Identify which cell holds the provided text, then report its (x, y) central coordinate. 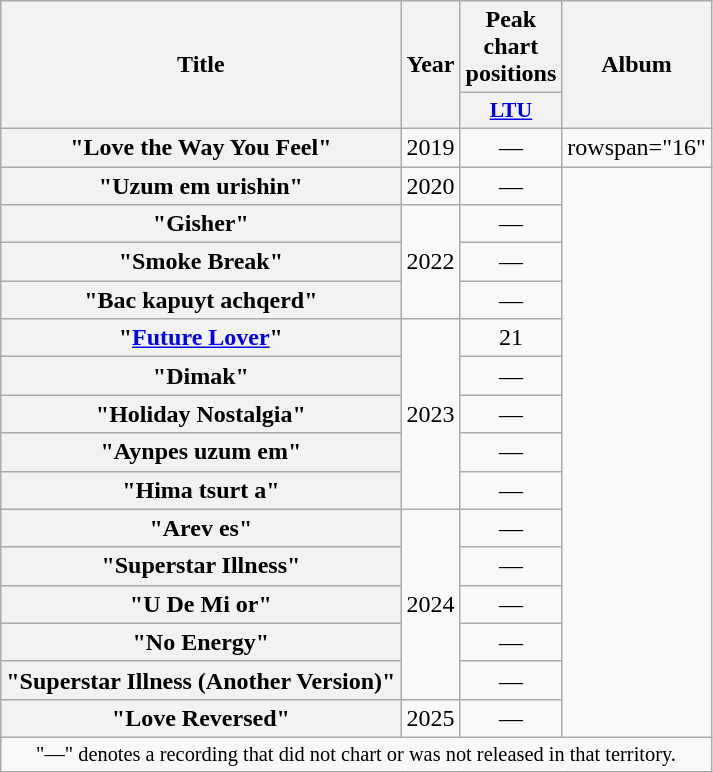
"Future Lover" (201, 338)
"Holiday Nostalgia" (201, 414)
"No Energy" (201, 642)
"Love Reversed" (201, 718)
"Smoke Break" (201, 262)
2025 (430, 718)
Title (201, 65)
"Dimak" (201, 376)
"Aynpes uzum em" (201, 452)
2020 (430, 185)
21 (511, 338)
"Uzum em urishin" (201, 185)
"Bac kapuyt achqerd" (201, 300)
2024 (430, 604)
Year (430, 65)
"Superstar Illness (Another Version)" (201, 680)
Peak chart positions (511, 47)
"Gisher" (201, 224)
"Superstar Illness" (201, 566)
"U De Mi or" (201, 604)
"Arev es" (201, 528)
"—" denotes a recording that did not chart or was not released in that territory. (356, 754)
2023 (430, 414)
2019 (430, 147)
"Love the Way You Feel" (201, 147)
"Hima tsurt a" (201, 490)
Album (637, 65)
rowspan="16" (637, 147)
2022 (430, 262)
LTU (511, 111)
